Output the (x, y) coordinate of the center of the cell containing the given text.  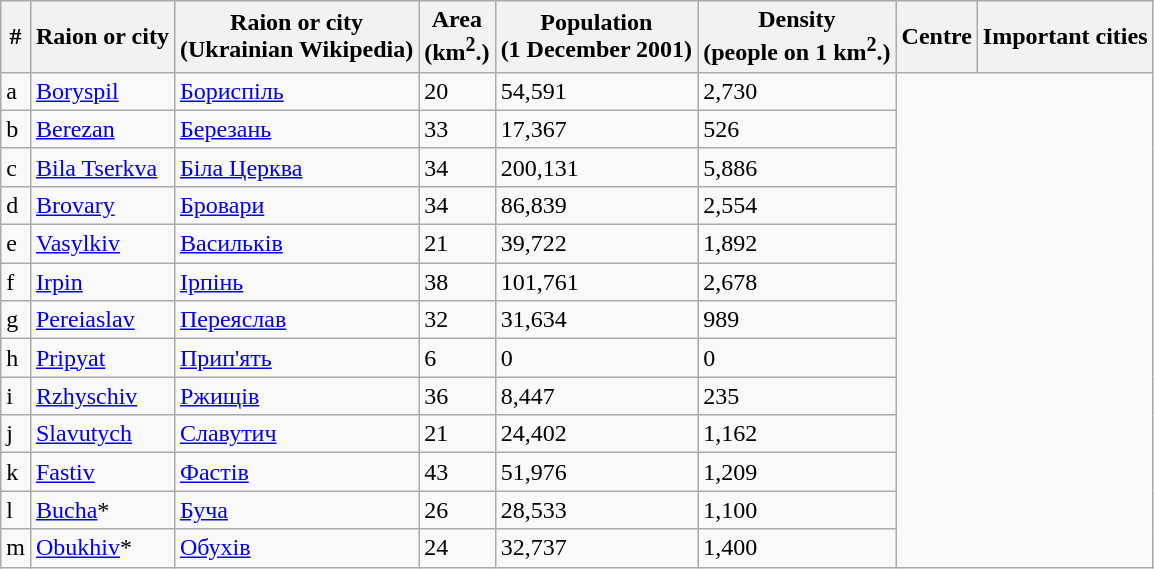
86,839 (596, 205)
Буча (296, 510)
Прип'ять (296, 358)
Slavutych (102, 434)
Berezan (102, 129)
Fastiv (102, 472)
Переяслав (296, 320)
Ірпінь (296, 282)
2,678 (797, 282)
17,367 (596, 129)
Обухів (296, 548)
Brovary (102, 205)
Rzhyschiv (102, 396)
Population(1 December 2001) (596, 37)
1,100 (797, 510)
Фастів (296, 472)
f (16, 282)
Important cities (1065, 37)
Pripyat (102, 358)
28,533 (596, 510)
6 (457, 358)
Irpin (102, 282)
Density(people on 1 km2.) (797, 37)
1,400 (797, 548)
38 (457, 282)
235 (797, 396)
Біла Церква (296, 167)
d (16, 205)
# (16, 37)
26 (457, 510)
1,209 (797, 472)
8,447 (596, 396)
m (16, 548)
32,737 (596, 548)
36 (457, 396)
2,730 (797, 91)
c (16, 167)
g (16, 320)
Бровари (296, 205)
989 (797, 320)
Vasylkiv (102, 244)
33 (457, 129)
24 (457, 548)
i (16, 396)
5,886 (797, 167)
Raion or city(Ukrainian Wikipedia) (296, 37)
1,162 (797, 434)
Boryspil (102, 91)
h (16, 358)
200,131 (596, 167)
1,892 (797, 244)
51,976 (596, 472)
Area(km2.) (457, 37)
Бориспіль (296, 91)
Bucha* (102, 510)
Obukhiv* (102, 548)
b (16, 129)
Centre (936, 37)
l (16, 510)
Ржищів (296, 396)
39,722 (596, 244)
Березань (296, 129)
54,591 (596, 91)
526 (797, 129)
Славутич (296, 434)
Pereiaslav (102, 320)
j (16, 434)
101,761 (596, 282)
Bila Tserkva (102, 167)
k (16, 472)
2,554 (797, 205)
Raion or city (102, 37)
e (16, 244)
Васильків (296, 244)
a (16, 91)
43 (457, 472)
31,634 (596, 320)
24,402 (596, 434)
20 (457, 91)
32 (457, 320)
